For the text-containing cell, return its midpoint in (X, Y) coordinate format. 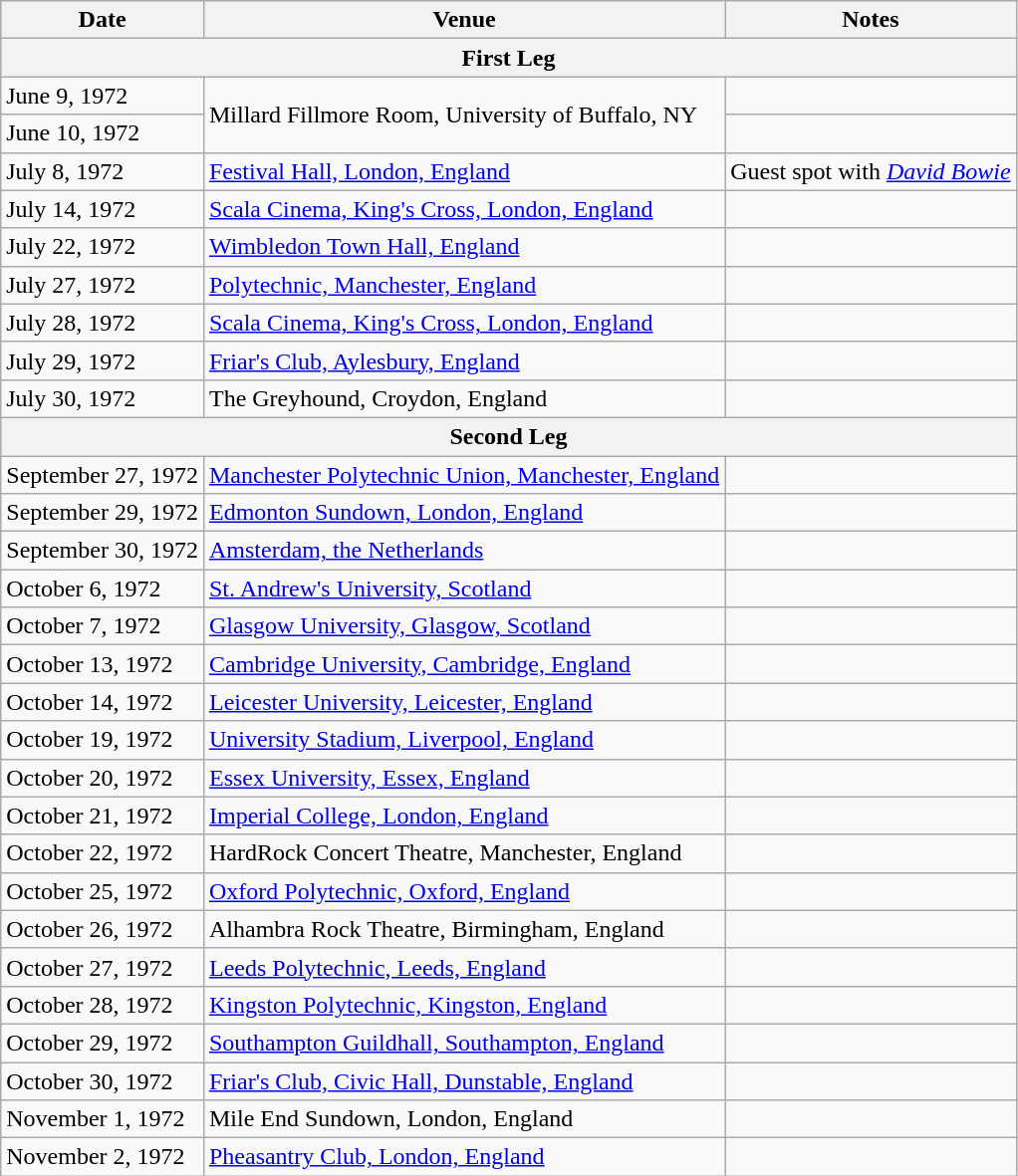
September 29, 1972 (103, 513)
October 20, 1972 (103, 778)
Amsterdam, the Netherlands (464, 551)
Guest spot with David Bowie (871, 171)
October 14, 1972 (103, 702)
Notes (871, 20)
University Stadium, Liverpool, England (464, 740)
Cambridge University, Cambridge, England (464, 664)
November 1, 1972 (103, 1119)
September 30, 1972 (103, 551)
Manchester Polytechnic Union, Manchester, England (464, 475)
Wimbledon Town Hall, England (464, 247)
November 2, 1972 (103, 1157)
July 14, 1972 (103, 209)
October 28, 1972 (103, 1005)
Alhambra Rock Theatre, Birmingham, England (464, 929)
October 30, 1972 (103, 1080)
Southampton Guildhall, Southampton, England (464, 1043)
Second Leg (508, 436)
July 27, 1972 (103, 285)
Polytechnic, Manchester, England (464, 285)
July 29, 1972 (103, 360)
Kingston Polytechnic, Kingston, England (464, 1005)
October 13, 1972 (103, 664)
St. Andrew's University, Scotland (464, 588)
October 6, 1972 (103, 588)
Mile End Sundown, London, England (464, 1119)
October 29, 1972 (103, 1043)
Imperial College, London, England (464, 816)
Leeds Polytechnic, Leeds, England (464, 967)
July 22, 1972 (103, 247)
Festival Hall, London, England (464, 171)
July 30, 1972 (103, 398)
Essex University, Essex, England (464, 778)
October 25, 1972 (103, 891)
Venue (464, 20)
Pheasantry Club, London, England (464, 1157)
October 21, 1972 (103, 816)
Oxford Polytechnic, Oxford, England (464, 891)
October 22, 1972 (103, 853)
October 7, 1972 (103, 626)
October 27, 1972 (103, 967)
Date (103, 20)
Edmonton Sundown, London, England (464, 513)
October 19, 1972 (103, 740)
June 9, 1972 (103, 96)
June 10, 1972 (103, 133)
Friar's Club, Aylesbury, England (464, 360)
Millard Fillmore Room, University of Buffalo, NY (464, 115)
Glasgow University, Glasgow, Scotland (464, 626)
HardRock Concert Theatre, Manchester, England (464, 853)
Leicester University, Leicester, England (464, 702)
The Greyhound, Croydon, England (464, 398)
October 26, 1972 (103, 929)
First Leg (508, 58)
July 8, 1972 (103, 171)
September 27, 1972 (103, 475)
Friar's Club, Civic Hall, Dunstable, England (464, 1080)
July 28, 1972 (103, 323)
